Scan for the cell matching the given text and deliver its (X, Y) coordinate at center. 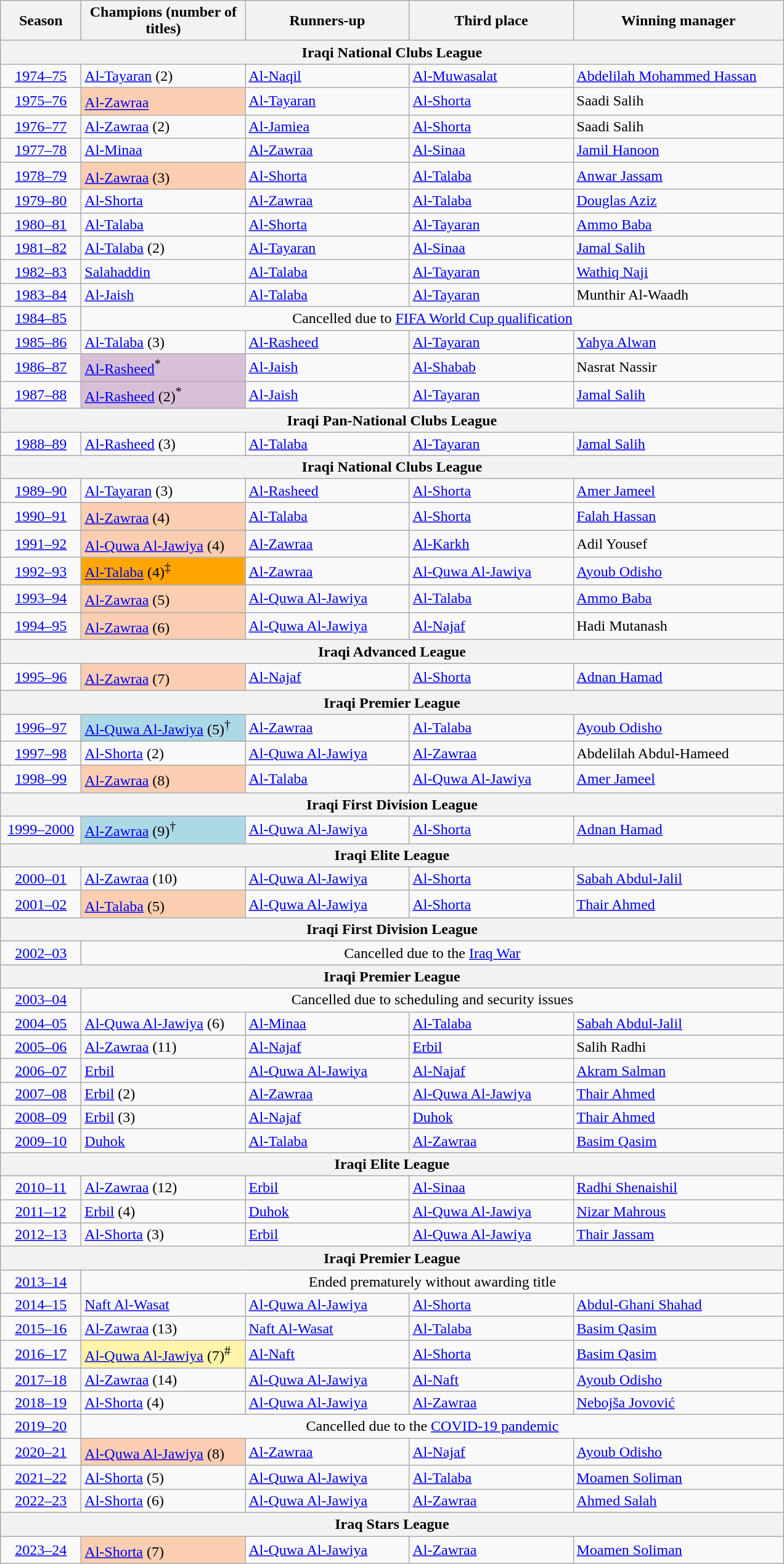
2017–18 (41, 1380)
Cancelled due to FIFA World Cup qualification (433, 318)
1987–88 (41, 395)
1981–82 (41, 248)
1991–92 (41, 544)
1974–75 (41, 76)
2020–21 (41, 1452)
Al-Naqil (327, 76)
1977–78 (41, 150)
Al-Rasheed* (163, 367)
2006–07 (41, 1070)
1975–76 (41, 101)
Al-Talaba (2) (163, 248)
Wathiq Naji (678, 271)
1983–84 (41, 295)
2019–20 (41, 1427)
1994–95 (41, 626)
Runners-up (327, 21)
1984–85 (41, 318)
Al-Quwa Al-Jawiya (5)† (163, 727)
1980–81 (41, 224)
Erbil (2) (163, 1094)
Cancelled due to scheduling and security issues (433, 1000)
2001–02 (41, 904)
Al-Zawraa (8) (163, 779)
Al-Zawraa (5) (163, 599)
2007–08 (41, 1094)
1997–98 (41, 753)
2022–23 (41, 1501)
Al-Quwa Al-Jawiya (4) (163, 544)
Al-Zawraa (13) (163, 1329)
1989–90 (41, 491)
Akram Salman (678, 1070)
2000–01 (41, 878)
Al-Zawraa (11) (163, 1047)
Al-Talaba (5) (163, 904)
Al-Shorta (5) (163, 1477)
Al-Tayaran (3) (163, 491)
2004–05 (41, 1023)
2002–03 (41, 953)
Al-Rasheed (2)* (163, 395)
Al-Shorta (4) (163, 1403)
Al-Talaba (4)‡ (163, 571)
1992–93 (41, 571)
2003–04 (41, 1000)
1982–83 (41, 271)
1996–97 (41, 727)
1979–80 (41, 201)
Salih Radhi (678, 1047)
2005–06 (41, 1047)
Al-Quwa Al-Jawiya (7)# (163, 1354)
Cancelled due to the Iraq War (433, 953)
1998–99 (41, 779)
2013–14 (41, 1282)
1990–91 (41, 517)
Al-Zawraa (2) (163, 126)
Abdelilah Abdul-Hameed (678, 753)
2021–22 (41, 1477)
Radhi Shenaishil (678, 1188)
Erbil (3) (163, 1117)
Hadi Mutanash (678, 626)
Al-Zawraa (14) (163, 1380)
Jamil Hanoon (678, 150)
1986–87 (41, 367)
Third place (491, 21)
Cancelled due to the COVID-19 pandemic (433, 1427)
1999–2000 (41, 830)
2008–09 (41, 1117)
Al-Zawraa (12) (163, 1188)
Al-Shorta (6) (163, 1501)
Falah Hassan (678, 517)
1976–77 (41, 126)
2010–11 (41, 1188)
Anwar Jassam (678, 176)
Munthir Al-Waadh (678, 295)
Al-Quwa Al-Jawiya (8) (163, 1452)
Al-Zawraa (10) (163, 878)
Champions (number of titles) (163, 21)
Ahmed Salah (678, 1501)
2018–19 (41, 1403)
Al-Shorta (2) (163, 753)
Douglas Aziz (678, 201)
2015–16 (41, 1329)
Al-Karkh (491, 544)
Erbil (4) (163, 1211)
Al-Zawraa (4) (163, 517)
1985–86 (41, 342)
2012–13 (41, 1235)
1988–89 (41, 444)
Al-Quwa Al-Jawiya (6) (163, 1023)
Al-Zawraa (6) (163, 626)
Abdul-Ghani Shahad (678, 1305)
Al-Shorta (3) (163, 1235)
Al-Zawraa (9)† (163, 830)
Adil Yousef (678, 544)
1978–79 (41, 176)
Nebojša Jovović (678, 1403)
Season (41, 21)
Winning manager (678, 21)
1995–96 (41, 677)
2009–10 (41, 1140)
Abdelilah Mohammed Hassan (678, 76)
Iraq Stars League (392, 1524)
Nasrat Nassir (678, 367)
2014–15 (41, 1305)
2011–12 (41, 1211)
Ended prematurely without awarding title (433, 1282)
Iraqi Pan-National Clubs League (392, 420)
Salahaddin (163, 271)
2016–17 (41, 1354)
Al-Talaba (3) (163, 342)
Al-Muwasalat (491, 76)
Iraqi Advanced League (392, 652)
Al-Zawraa (7) (163, 677)
Yahya Alwan (678, 342)
Al-Shabab (491, 367)
1993–94 (41, 599)
2023–24 (41, 1550)
Al-Shorta (7) (163, 1550)
Al-Rasheed (3) (163, 444)
Al-Tayaran (2) (163, 76)
Thair Jassam (678, 1235)
Nizar Mahrous (678, 1211)
Al-Jamiea (327, 126)
Al-Zawraa (3) (163, 176)
